Scan for the cell matching the given text and deliver its [x, y] coordinate at center. 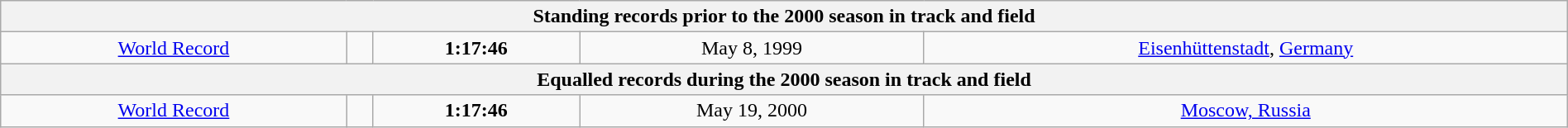
May 19, 2000 [752, 111]
May 8, 1999 [752, 48]
Moscow, Russia [1245, 111]
Eisenhüttenstadt, Germany [1245, 48]
Equalled records during the 2000 season in track and field [784, 79]
Standing records prior to the 2000 season in track and field [784, 17]
